For the text-containing cell, return its midpoint in [X, Y] coordinate format. 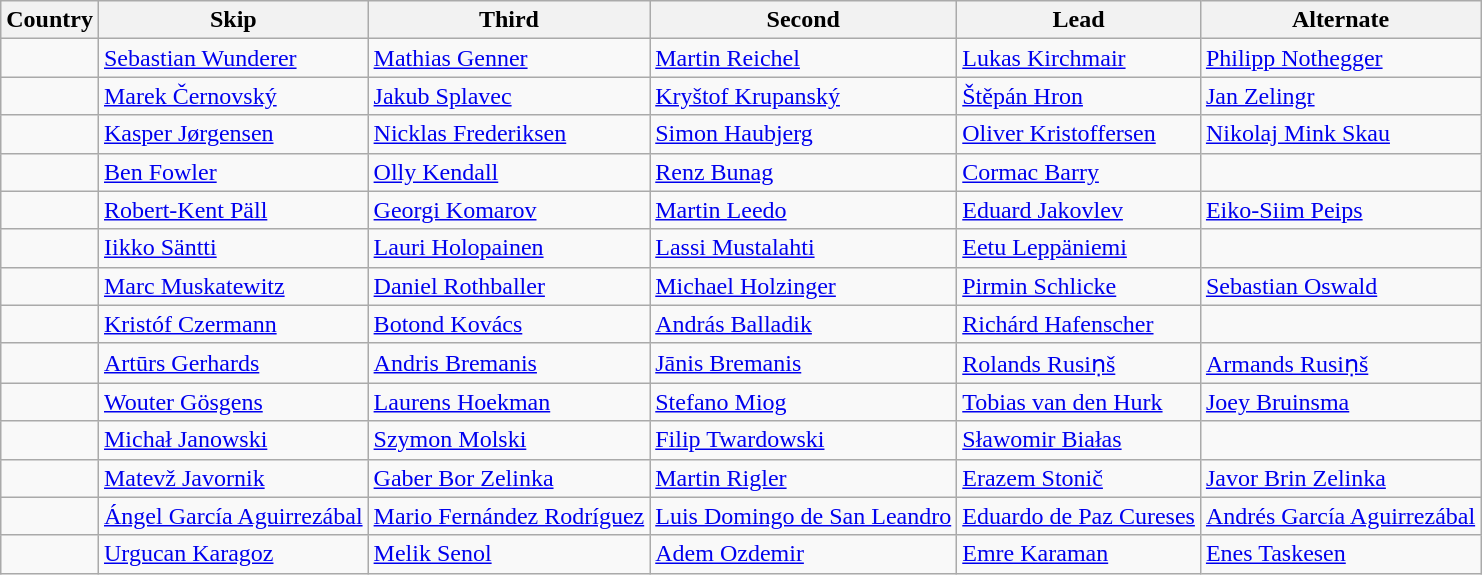
Filip Twardowski [804, 440]
Pirmin Schlicke [1079, 286]
Eduardo de Paz Cureses [1079, 516]
Simon Haubjerg [804, 134]
Lauri Holopainen [509, 248]
Martin Reichel [804, 58]
Melik Senol [509, 554]
Armands Rusiṇš [1340, 363]
Lukas Kirchmair [1079, 58]
Adem Ozdemir [804, 554]
Michał Janowski [233, 440]
Daniel Rothballer [509, 286]
Alternate [1340, 20]
Urgucan Karagoz [233, 554]
Eetu Leppäniemi [1079, 248]
Emre Karaman [1079, 554]
Ángel García Aguirrezábal [233, 516]
Botond Kovács [509, 324]
Second [804, 20]
Kasper Jørgensen [233, 134]
Erazem Stonič [1079, 478]
Marek Černovský [233, 96]
Eiko-Siim Peips [1340, 210]
Renz Bunag [804, 172]
Olly Kendall [509, 172]
Robert-Kent Päll [233, 210]
Philipp Nothegger [1340, 58]
Cormac Barry [1079, 172]
Nikolaj Mink Skau [1340, 134]
Kristóf Czermann [233, 324]
Rolands Rusiṇš [1079, 363]
Jan Zelingr [1340, 96]
Lassi Mustalahti [804, 248]
Laurens Hoekman [509, 402]
Richárd Hafenscher [1079, 324]
Martin Rigler [804, 478]
Country [50, 20]
Stefano Miog [804, 402]
Enes Taskesen [1340, 554]
Skip [233, 20]
Oliver Kristoffersen [1079, 134]
Tobias van den Hurk [1079, 402]
Mario Fernández Rodríguez [509, 516]
Artūrs Gerhards [233, 363]
Jakub Splavec [509, 96]
András Balladik [804, 324]
Joey Bruinsma [1340, 402]
Ben Fowler [233, 172]
Javor Brin Zelinka [1340, 478]
Nicklas Frederiksen [509, 134]
Michael Holzinger [804, 286]
Štěpán Hron [1079, 96]
Sławomir Białas [1079, 440]
Lead [1079, 20]
Georgi Komarov [509, 210]
Sebastian Wunderer [233, 58]
Andris Bremanis [509, 363]
Matevž Javornik [233, 478]
Wouter Gösgens [233, 402]
Iikko Säntti [233, 248]
Martin Leedo [804, 210]
Andrés García Aguirrezábal [1340, 516]
Marc Muskatewitz [233, 286]
Luis Domingo de San Leandro [804, 516]
Szymon Molski [509, 440]
Kryštof Krupanský [804, 96]
Mathias Genner [509, 58]
Sebastian Oswald [1340, 286]
Third [509, 20]
Jānis Bremanis [804, 363]
Eduard Jakovlev [1079, 210]
Gaber Bor Zelinka [509, 478]
